Provide the (x, y) coordinate of the cell's center where the given text is located.  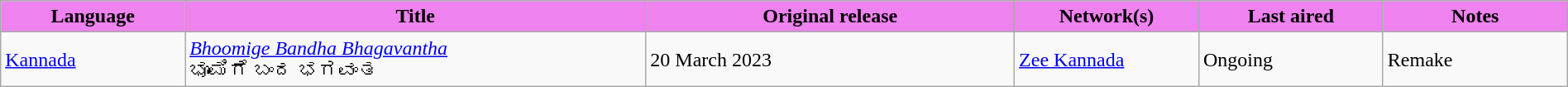
20 March 2023 (830, 60)
Bhoomige Bandha Bhagavantha ಭೂಮಿಗೆ ಬಂದ ಭಗವಂತ (415, 60)
Original release (830, 17)
Remake (1475, 60)
Last aired (1290, 17)
Kannada (93, 60)
Network(s) (1107, 17)
Ongoing (1290, 60)
Notes (1475, 17)
Title (415, 17)
Language (93, 17)
Zee Kannada (1107, 60)
